For the text-containing cell, return its midpoint in (X, Y) coordinate format. 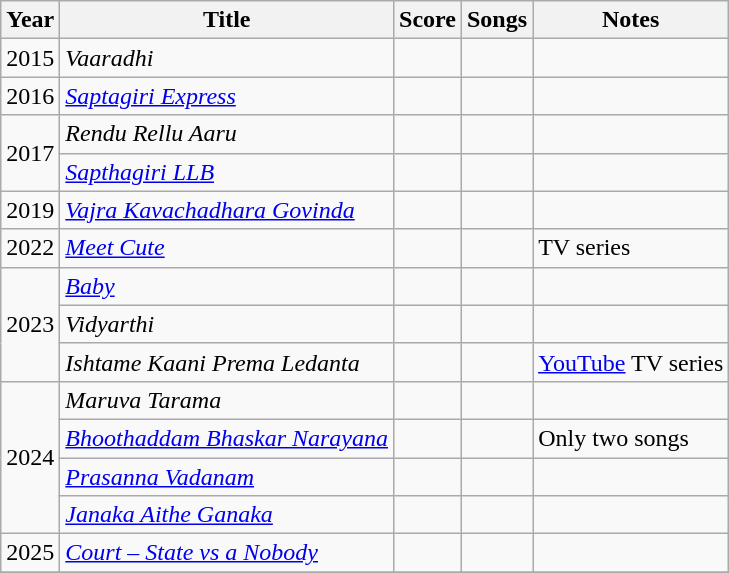
Court – State vs a Nobody (227, 553)
2017 (30, 153)
2025 (30, 553)
Vajra Kavachadhara Govinda (227, 210)
Songs (496, 20)
Rendu Rellu Aaru (227, 134)
Janaka Aithe Ganaka (227, 515)
Notes (631, 20)
Title (227, 20)
TV series (631, 248)
Score (428, 20)
2022 (30, 248)
Bhoothaddam Bhaskar Narayana (227, 438)
2023 (30, 324)
Year (30, 20)
Prasanna Vadanam (227, 477)
Ishtame Kaani Prema Ledanta (227, 362)
2016 (30, 96)
Meet Cute (227, 248)
Baby (227, 286)
Vaaradhi (227, 58)
2015 (30, 58)
Only two songs (631, 438)
Vidyarthi (227, 324)
YouTube TV series (631, 362)
Maruva Tarama (227, 400)
2024 (30, 457)
2019 (30, 210)
Saptagiri Express (227, 96)
Sapthagiri LLB (227, 172)
